Return the (x, y) coordinate for the center point of the cell that contains the specified text.  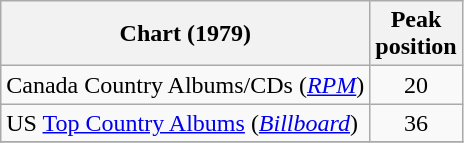
Peakposition (416, 34)
Canada Country Albums/CDs (RPM) (186, 85)
Chart (1979) (186, 34)
36 (416, 123)
20 (416, 85)
US Top Country Albums (Billboard) (186, 123)
